Return (x, y) of the center of cell containing provided text 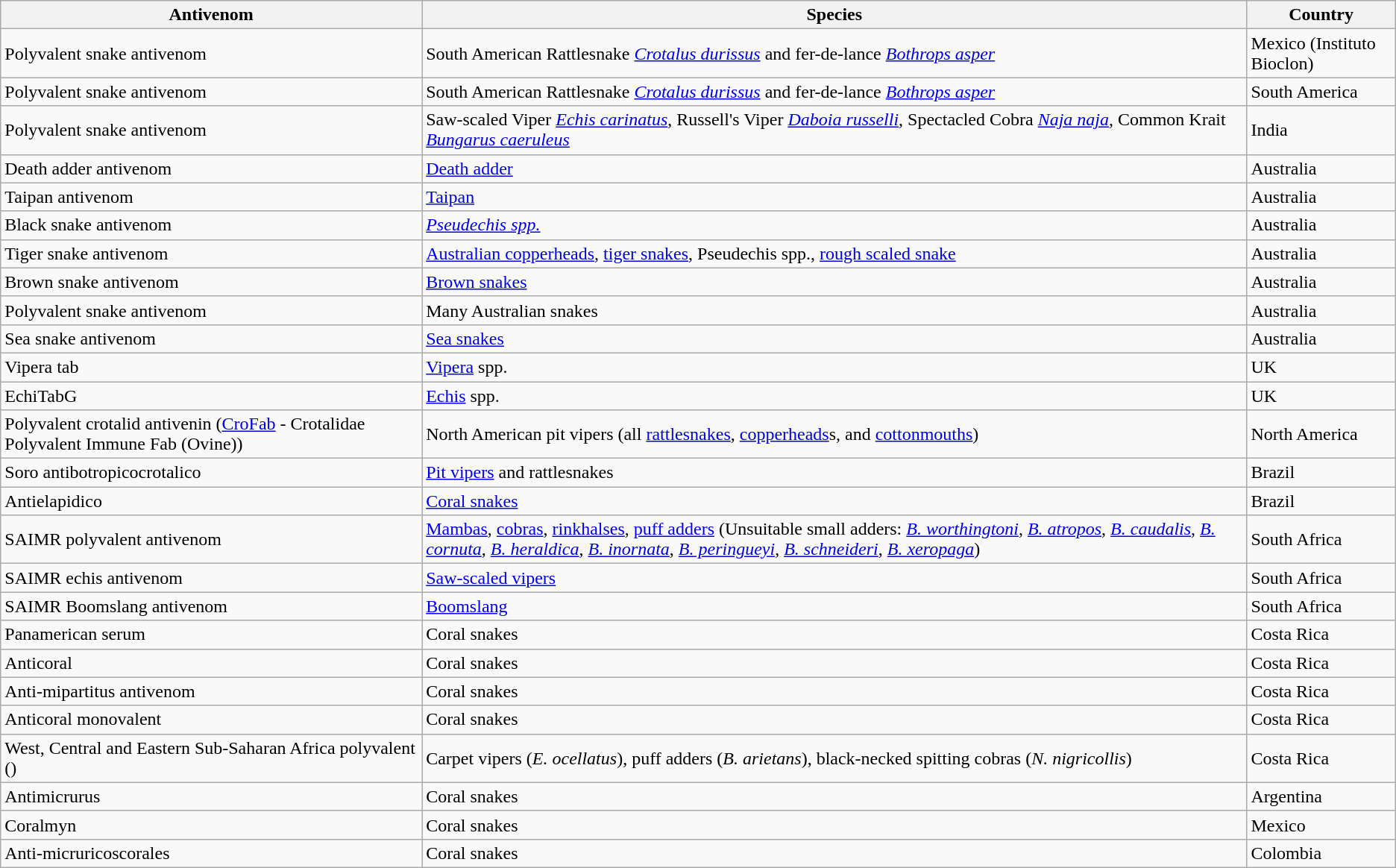
Taipan (834, 197)
Boomslang (834, 606)
Death adder (834, 169)
Brown snakes (834, 282)
Vipera tab (212, 367)
Vipera spp. (834, 367)
Carpet vipers (E. ocellatus), puff adders (B. arietans), black-necked spitting cobras (N. nigricollis) (834, 758)
Pseudechis spp. (834, 225)
SAIMR polyvalent antivenom (212, 540)
Sea snakes (834, 339)
Death adder antivenom (212, 169)
North American pit vipers (all rattlesnakes, copperheadss, and cottonmouths) (834, 434)
Anticoral monovalent (212, 720)
EchiTabG (212, 396)
Colombia (1321, 853)
Species (834, 15)
SAIMR Boomslang antivenom (212, 606)
Argentina (1321, 796)
Pit vipers and rattlesnakes (834, 473)
Anti-micruricoscorales (212, 853)
Australian copperheads, tiger snakes, Pseudechis spp., rough scaled snake (834, 254)
Taipan antivenom (212, 197)
Mexico (1321, 825)
Panamerican serum (212, 635)
Echis spp. (834, 396)
India (1321, 130)
Brown snake antivenom (212, 282)
Anticoral (212, 663)
Sea snake antivenom (212, 339)
Soro antibotropicocrotalico (212, 473)
Anti-mipartitus antivenom (212, 691)
South America (1321, 92)
North America (1321, 434)
Tiger snake antivenom (212, 254)
SAIMR echis antivenom (212, 578)
Many Australian snakes (834, 310)
Coralmyn (212, 825)
Black snake antivenom (212, 225)
Antielapidico (212, 501)
Saw-scaled vipers (834, 578)
Antimicrurus (212, 796)
Country (1321, 15)
Antivenom (212, 15)
Mexico (Instituto Bioclon) (1321, 54)
West, Central and Eastern Sub-Saharan Africa polyvalent () (212, 758)
Saw-scaled Viper Echis carinatus, Russell's Viper Daboia russelli, Spectacled Cobra Naja naja, Common Krait Bungarus caeruleus (834, 130)
Polyvalent crotalid antivenin (CroFab - Crotalidae Polyvalent Immune Fab (Ovine)) (212, 434)
